Find where the given text appears and provide that cell's center as (x, y) coordinate. 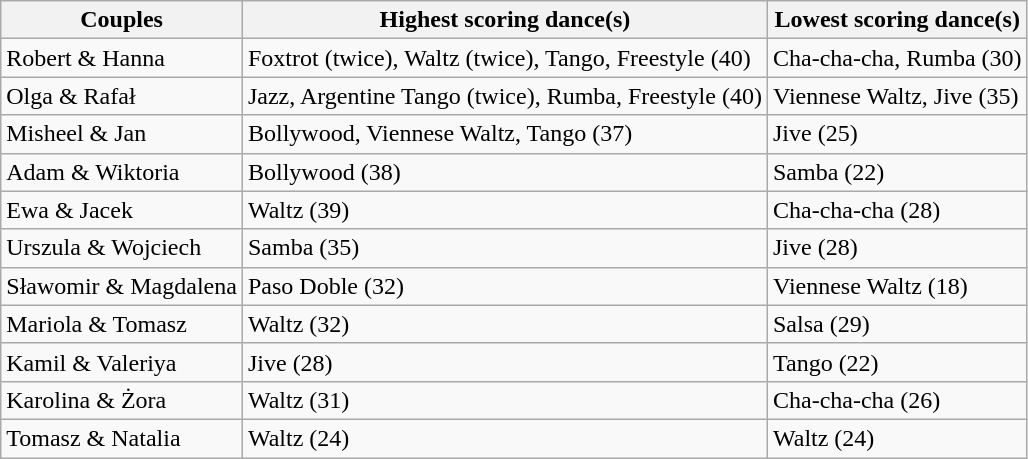
Waltz (39) (504, 210)
Mariola & Tomasz (122, 324)
Lowest scoring dance(s) (897, 20)
Karolina & Żora (122, 400)
Misheel & Jan (122, 134)
Adam & Wiktoria (122, 172)
Jive (25) (897, 134)
Samba (22) (897, 172)
Bollywood, Viennese Waltz, Tango (37) (504, 134)
Bollywood (38) (504, 172)
Samba (35) (504, 248)
Jazz, Argentine Tango (twice), Rumba, Freestyle (40) (504, 96)
Tomasz & Natalia (122, 438)
Waltz (31) (504, 400)
Sławomir & Magdalena (122, 286)
Olga & Rafał (122, 96)
Salsa (29) (897, 324)
Cha-cha-cha, Rumba (30) (897, 58)
Ewa & Jacek (122, 210)
Kamil & Valeriya (122, 362)
Couples (122, 20)
Waltz (32) (504, 324)
Viennese Waltz, Jive (35) (897, 96)
Highest scoring dance(s) (504, 20)
Viennese Waltz (18) (897, 286)
Urszula & Wojciech (122, 248)
Cha-cha-cha (26) (897, 400)
Tango (22) (897, 362)
Foxtrot (twice), Waltz (twice), Tango, Freestyle (40) (504, 58)
Robert & Hanna (122, 58)
Paso Doble (32) (504, 286)
Cha-cha-cha (28) (897, 210)
